Capture the cell that displays the provided text and extract its [X, Y] central coordinate. 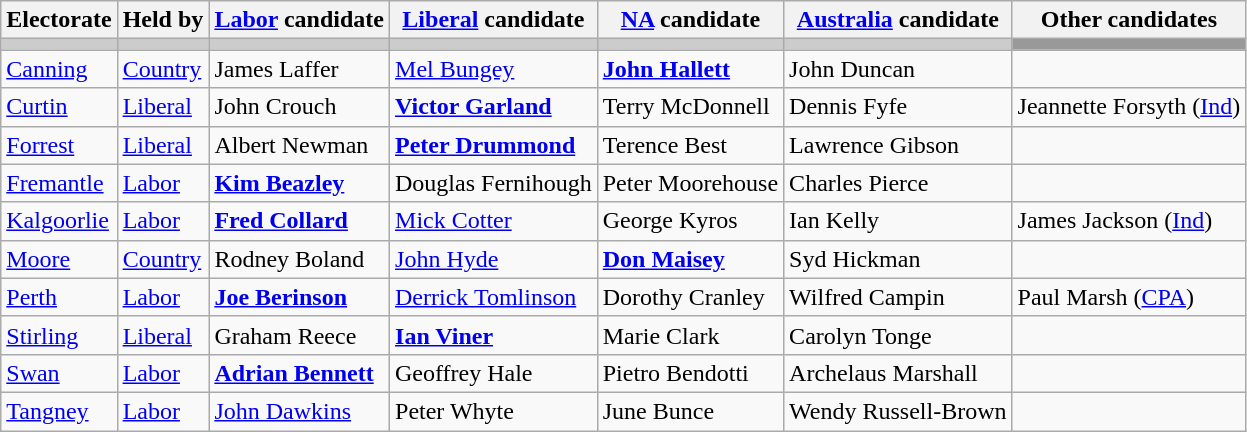
Kim Beazley [300, 183]
Don Maisey [690, 259]
Fremantle [59, 183]
Labor candidate [300, 20]
Marie Clark [690, 335]
Tangney [59, 411]
Peter Drummond [494, 145]
John Duncan [898, 69]
James Laffer [300, 69]
Victor Garland [494, 107]
Peter Whyte [494, 411]
Canning [59, 69]
NA candidate [690, 20]
Perth [59, 297]
Ian Viner [494, 335]
George Kyros [690, 221]
Pietro Bendotti [690, 373]
Derrick Tomlinson [494, 297]
Jeannette Forsyth (Ind) [1129, 107]
Charles Pierce [898, 183]
Terence Best [690, 145]
John Crouch [300, 107]
Moore [59, 259]
Peter Moorehouse [690, 183]
Wendy Russell-Brown [898, 411]
Archelaus Marshall [898, 373]
Joe Berinson [300, 297]
Curtin [59, 107]
Rodney Boland [300, 259]
Held by [163, 20]
Wilfred Campin [898, 297]
Graham Reece [300, 335]
Dorothy Cranley [690, 297]
Terry McDonnell [690, 107]
Adrian Bennett [300, 373]
Douglas Fernihough [494, 183]
Liberal candidate [494, 20]
Mel Bungey [494, 69]
Fred Collard [300, 221]
Albert Newman [300, 145]
John Hallett [690, 69]
Kalgoorlie [59, 221]
Forrest [59, 145]
Carolyn Tonge [898, 335]
Other candidates [1129, 20]
June Bunce [690, 411]
John Hyde [494, 259]
Lawrence Gibson [898, 145]
Syd Hickman [898, 259]
John Dawkins [300, 411]
Geoffrey Hale [494, 373]
Mick Cotter [494, 221]
Dennis Fyfe [898, 107]
Paul Marsh (CPA) [1129, 297]
Electorate [59, 20]
James Jackson (Ind) [1129, 221]
Stirling [59, 335]
Ian Kelly [898, 221]
Australia candidate [898, 20]
Swan [59, 373]
